Locate the cell with the specified text and output its [x, y] center coordinate. 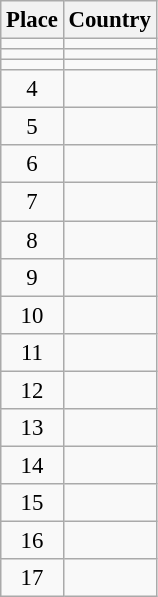
6 [32, 165]
13 [32, 428]
14 [32, 465]
5 [32, 127]
7 [32, 202]
8 [32, 240]
12 [32, 390]
Country [110, 20]
4 [32, 89]
16 [32, 540]
15 [32, 503]
11 [32, 352]
17 [32, 578]
9 [32, 277]
10 [32, 315]
Place [32, 20]
